Find where the given text appears and provide that cell's center as [X, Y] coordinate. 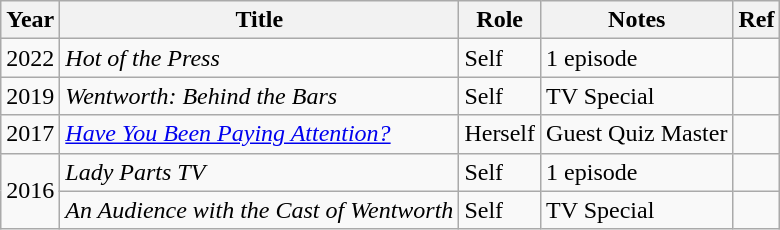
Wentworth: Behind the Bars [260, 96]
2017 [30, 134]
Lady Parts TV [260, 172]
Hot of the Press [260, 58]
Year [30, 20]
Ref [756, 20]
Herself [500, 134]
Role [500, 20]
2022 [30, 58]
Notes [637, 20]
Title [260, 20]
Guest Quiz Master [637, 134]
2019 [30, 96]
Have You Been Paying Attention? [260, 134]
2016 [30, 191]
An Audience with the Cast of Wentworth [260, 210]
